Return (x, y) of the center of cell containing provided text 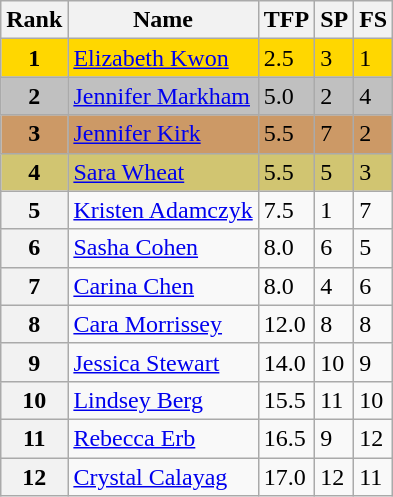
TFP (286, 20)
7.5 (286, 210)
Name (163, 20)
FS (374, 20)
Lindsey Berg (163, 400)
Jennifer Kirk (163, 134)
Kristen Adamczyk (163, 210)
Rank (34, 20)
Jennifer Markham (163, 96)
SP (334, 20)
Cara Morrissey (163, 324)
12.0 (286, 324)
Crystal Calayag (163, 477)
15.5 (286, 400)
Jessica Stewart (163, 362)
14.0 (286, 362)
5.0 (286, 96)
Sasha Cohen (163, 248)
Sara Wheat (163, 172)
2.5 (286, 58)
Elizabeth Kwon (163, 58)
Carina Chen (163, 286)
16.5 (286, 438)
17.0 (286, 477)
Rebecca Erb (163, 438)
